Return (X, Y) of the center of cell containing provided text 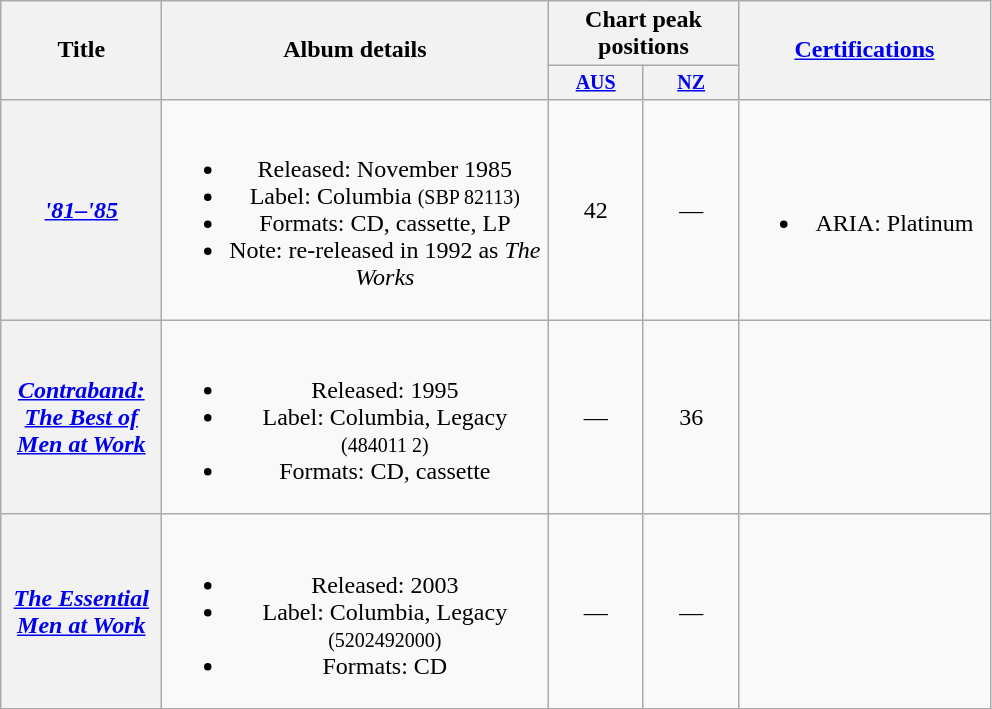
42 (596, 210)
Chart peak positions (644, 34)
The Essential Men at Work (82, 611)
ARIA: Platinum (864, 210)
NZ (691, 82)
Album details (355, 50)
36 (691, 417)
Title (82, 50)
AUS (596, 82)
Certifications (864, 50)
Released: 2003Label: Columbia, Legacy (5202492000)Formats: CD (355, 611)
Released: 1995Label: Columbia, Legacy (484011 2)Formats: CD, cassette (355, 417)
Contraband: The Best of Men at Work (82, 417)
'81–'85 (82, 210)
Released: November 1985Label: Columbia (SBP 82113)Formats: CD, cassette, LPNote: re-released in 1992 as The Works (355, 210)
